Identify which cell holds the provided text, then report its (X, Y) central coordinate. 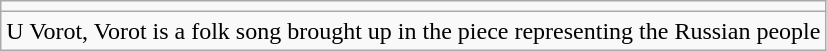
U Vorot, Vorot is a folk song brought up in the piece representing the Russian people (414, 31)
